Pinpoint the cell where the given text exists, returning its (X, Y) midpoint coordinate. 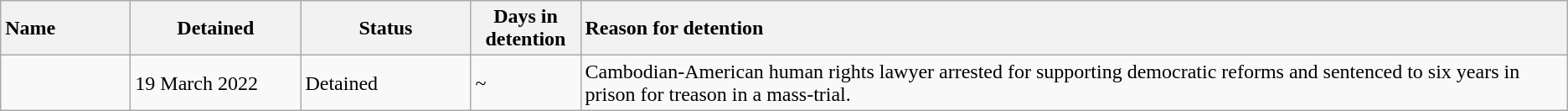
Cambodian-American human rights lawyer arrested for supporting democratic reforms and sentenced to six years in prison for treason in a mass-trial. (1074, 82)
Reason for detention (1074, 29)
Name (65, 29)
Status (385, 29)
Days in detention (526, 29)
19 March 2022 (216, 82)
~ (526, 82)
